Identify which cell holds the provided text, then report its (x, y) central coordinate. 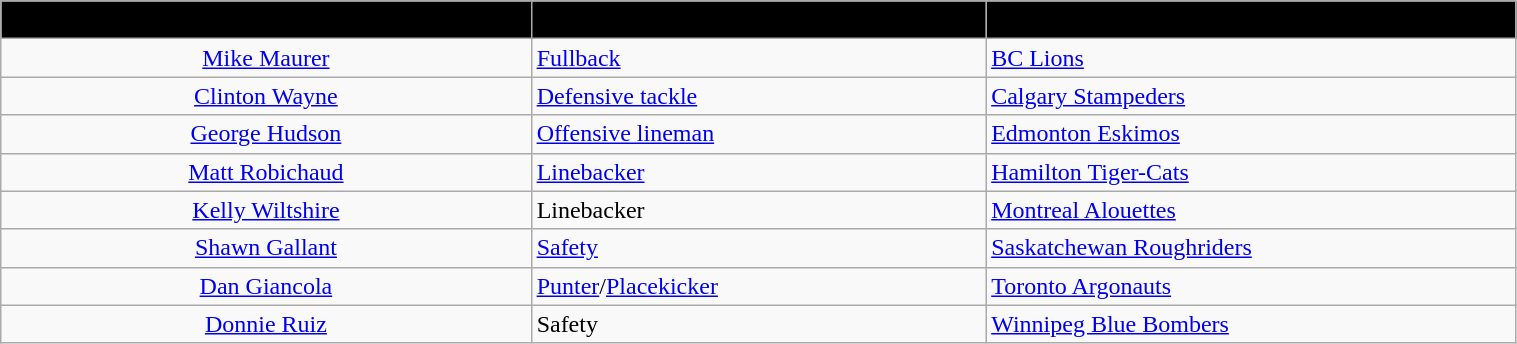
Position (758, 20)
Winnipeg Blue Bombers (1251, 324)
George Hudson (266, 134)
Edmonton Eskimos (1251, 134)
Kelly Wiltshire (266, 210)
Donnie Ruiz (266, 324)
Matt Robichaud (266, 172)
Defensive tackle (758, 96)
Player (266, 20)
Dan Giancola (266, 286)
Toronto Argonauts (1251, 286)
Original CFL Team (1251, 20)
Punter/Placekicker (758, 286)
Shawn Gallant (266, 248)
Saskatchewan Roughriders (1251, 248)
Calgary Stampeders (1251, 96)
Clinton Wayne (266, 96)
Montreal Alouettes (1251, 210)
Fullback (758, 58)
BC Lions (1251, 58)
Hamilton Tiger-Cats (1251, 172)
Mike Maurer (266, 58)
Offensive lineman (758, 134)
